Locate the cell with the specified text and output its (x, y) center coordinate. 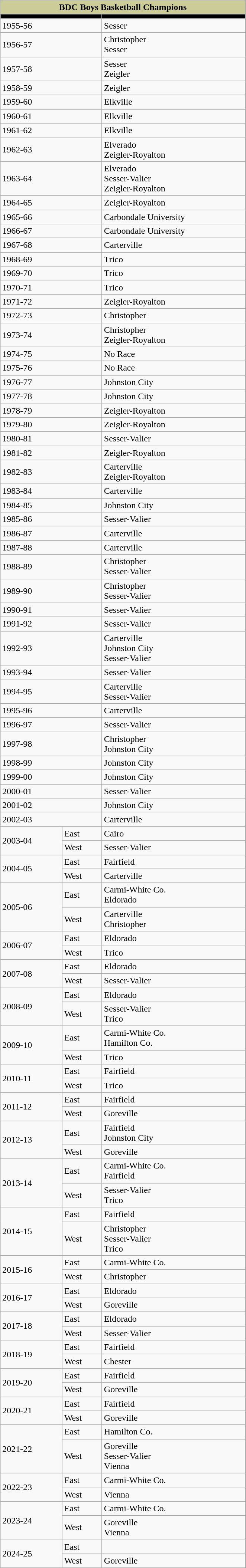
2001-02 (51, 805)
1973-74 (51, 335)
1966-67 (51, 231)
2002-03 (51, 819)
1955-56 (51, 26)
1969-70 (51, 273)
GorevilleSesser-ValierVienna (174, 1456)
ChristopherSesser (174, 45)
2016-17 (31, 1298)
1967-68 (51, 245)
1991-92 (51, 624)
Christopher Zeigler-Royalton (174, 335)
2022-23 (31, 1487)
2005-06 (31, 907)
1990-91 (51, 610)
2024-25 (31, 1554)
ChristopherSesser-Valier (174, 591)
1994-95 (51, 691)
1956-57 (51, 45)
1999-00 (51, 777)
Carterville Johnston City Sesser-Valier (174, 648)
1995-96 (51, 710)
Cairo (174, 834)
1963-64 (51, 178)
1970-71 (51, 287)
1988-89 (51, 567)
2023-24 (31, 1520)
Carterville Sesser-Valier (174, 691)
1983-84 (51, 491)
1986-87 (51, 533)
1984-85 (51, 505)
1979-80 (51, 424)
1957-58 (51, 69)
2010-11 (31, 1078)
1987-88 (51, 548)
2013-14 (31, 1183)
1962-63 (51, 149)
2015-16 (31, 1269)
1974-75 (51, 354)
Chester (174, 1361)
2003-04 (31, 841)
1992-93 (51, 648)
2018-19 (31, 1354)
Sesser Zeigler (174, 69)
1982-83 (51, 472)
1998-99 (51, 763)
1975-76 (51, 368)
Zeigler (174, 88)
Carterville Zeigler-Royalton (174, 472)
Sesser (174, 26)
2019-20 (31, 1383)
2011-12 (31, 1107)
1993-94 (51, 672)
1958-59 (51, 88)
1981-82 (51, 453)
1959-60 (51, 102)
Christopher Sesser-Valier (174, 567)
Elverado Zeigler-Royalton (174, 149)
Fairfield Johnston City (174, 1133)
ChristopherSesser-Valier Trico (174, 1238)
1980-81 (51, 438)
1965-66 (51, 217)
1972-73 (51, 316)
2007-08 (31, 973)
Carmi-White Co. Hamilton Co. (174, 1038)
1997-98 (51, 743)
Hamilton Co. (174, 1432)
2017-18 (31, 1326)
1985-86 (51, 519)
1971-72 (51, 302)
Vienna (174, 1494)
2006-07 (31, 945)
2000-01 (51, 791)
2009-10 (31, 1045)
1978-79 (51, 410)
2004-05 (31, 869)
BDC Boys Basketball Champions (123, 7)
1968-69 (51, 259)
1976-77 (51, 382)
1977-78 (51, 396)
Christopher Johnston City (174, 743)
Elverado Sesser-ValierZeigler-Royalton (174, 178)
2021-22 (31, 1449)
2012-13 (31, 1140)
Carmi-White Co. Fairfield (174, 1171)
Carmi-White Co. Eldorado (174, 895)
1996-97 (51, 724)
1960-61 (51, 116)
2008-09 (31, 1007)
Carterville Christopher (174, 919)
1964-65 (51, 203)
GorevilleVienna (174, 1528)
2014-15 (31, 1231)
1961-62 (51, 130)
1989-90 (51, 591)
2020-21 (31, 1411)
